For the text-containing cell, return its midpoint in (X, Y) coordinate format. 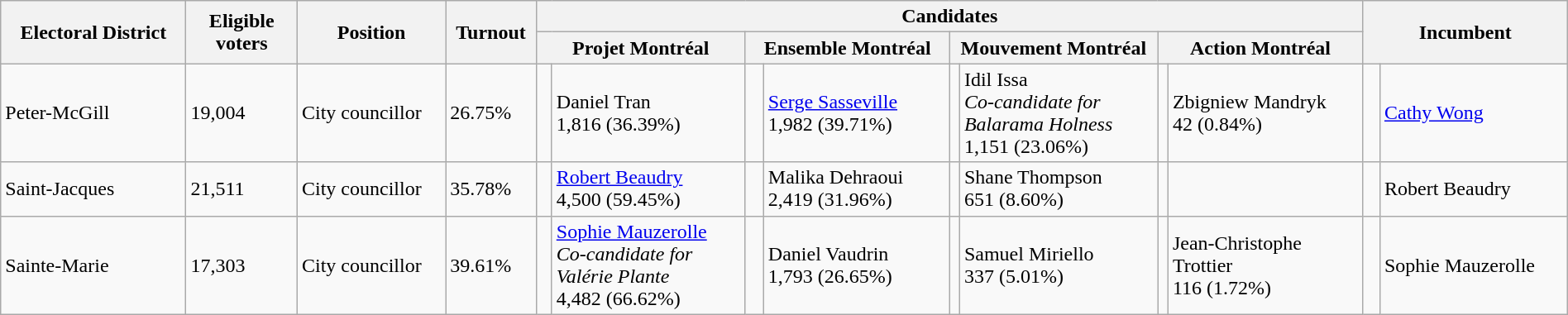
Projet Montréal (640, 48)
19,004 (241, 112)
Jean-Christophe Trottier 116 (1.72%) (1265, 265)
26.75% (491, 112)
Ensemble Montréal (847, 48)
Shane Thompson 651 (8.60%) (1059, 189)
Eligible voters (241, 32)
Daniel Tran 1,816 (36.39%) (648, 112)
Position (370, 32)
Daniel Vaudrin 1,793 (26.65%) (857, 265)
Turnout (491, 32)
Electoral District (93, 32)
39.61% (491, 265)
Action Montréal (1260, 48)
Idil IssaCo-candidate for Balarama Holness 1,151 (23.06%) (1059, 112)
Serge Sasseville 1,982 (39.71%) (857, 112)
Saint-Jacques (93, 189)
21,511 (241, 189)
Sophie MauzerolleCo-candidate for Valérie Plante 4,482 (66.62%) (648, 265)
Sophie Mauzerolle (1474, 265)
Robert Beaudry (1474, 189)
Cathy Wong (1474, 112)
Mouvement Montréal (1054, 48)
Incumbent (1465, 32)
Peter-McGill (93, 112)
Sainte-Marie (93, 265)
Malika Dehraoui 2,419 (31.96%) (857, 189)
35.78% (491, 189)
Zbigniew Mandryk 42 (0.84%) (1265, 112)
17,303 (241, 265)
Samuel Miriello 337 (5.01%) (1059, 265)
Candidates (949, 17)
Robert Beaudry 4,500 (59.45%) (648, 189)
